Find where the given text appears and provide that cell's center as (X, Y) coordinate. 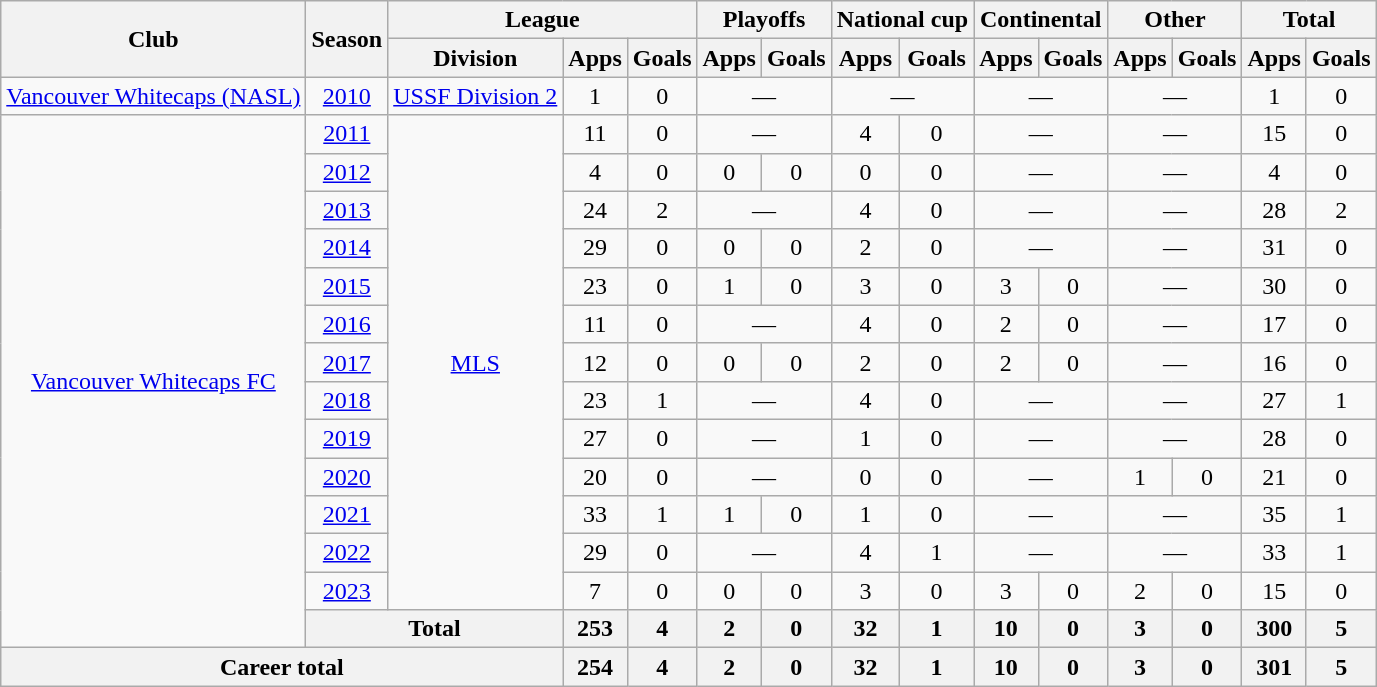
2017 (347, 362)
16 (1274, 362)
253 (595, 629)
Other (1175, 20)
2011 (347, 134)
2023 (347, 591)
Division (476, 58)
League (542, 20)
National cup (902, 20)
7 (595, 591)
MLS (476, 362)
31 (1274, 248)
254 (595, 667)
20 (595, 477)
2013 (347, 210)
30 (1274, 286)
17 (1274, 324)
301 (1274, 667)
2022 (347, 553)
2020 (347, 477)
2018 (347, 400)
2010 (347, 96)
Season (347, 39)
Continental (1041, 20)
300 (1274, 629)
USSF Division 2 (476, 96)
21 (1274, 477)
Career total (282, 667)
Vancouver Whitecaps FC (154, 382)
Playoffs (764, 20)
2014 (347, 248)
Vancouver Whitecaps (NASL) (154, 96)
2019 (347, 438)
35 (1274, 515)
Club (154, 39)
2016 (347, 324)
12 (595, 362)
2021 (347, 515)
24 (595, 210)
2012 (347, 172)
2015 (347, 286)
